Find where the given text appears and provide that cell's center as [X, Y] coordinate. 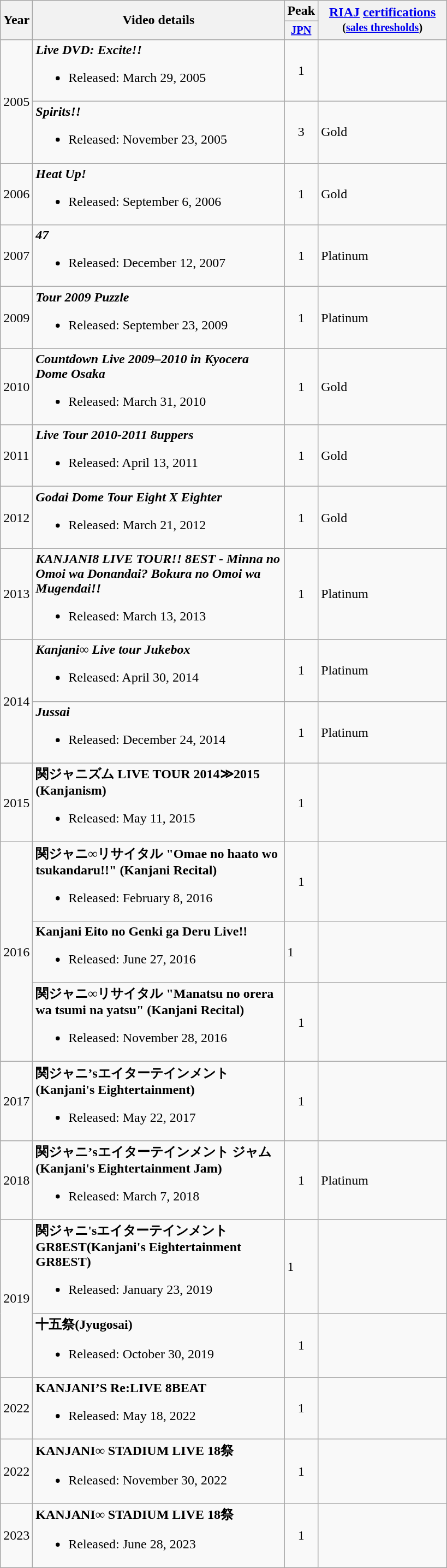
2011 [16, 455]
関ジャニ'sエイターテインメント GR8EST(Kanjani's Eightertainment GR8EST)Released: January 23, 2019 [158, 1267]
3 [301, 132]
2023 [16, 1536]
関ジャニ∞リサイタル "Omae no haato wo tsukandaru!!" (Kanjani Recital)Released: February 8, 2016 [158, 881]
関ジャニズム LIVE TOUR 2014≫2015 (Kanjanism)Released: May 11, 2015 [158, 803]
2006 [16, 194]
KANJANI∞ STADIUM LIVE 18祭Released: June 28, 2023 [158, 1536]
KANJANI∞ STADIUM LIVE 18祭Released: November 30, 2022 [158, 1471]
Live Tour 2010-2011 8uppersReleased: April 13, 2011 [158, 455]
2019 [16, 1299]
Year [16, 20]
関ジャニ’sエイターテインメント ジャム (Kanjani's Eightertainment Jam)Released: March 7, 2018 [158, 1180]
2013 [16, 594]
2015 [16, 803]
Heat Up!Released: September 6, 2006 [158, 194]
Spirits!!Released: November 23, 2005 [158, 132]
2018 [16, 1180]
2016 [16, 952]
Live DVD: Excite!!Released: March 29, 2005 [158, 70]
Peak [301, 11]
2017 [16, 1101]
Godai Dome Tour Eight X Eighter Released: March 21, 2012 [158, 518]
KANJANI’S Re:LIVE 8BEATReleased: May 18, 2022 [158, 1408]
2012 [16, 518]
2010 [16, 387]
JussaiReleased: December 24, 2014 [158, 732]
Countdown Live 2009–2010 in Kyocera Dome OsakaReleased: March 31, 2010 [158, 387]
関ジャニ’sエイターテインメント (Kanjani's Eightertainment)Released: May 22, 2017 [158, 1101]
2009 [16, 318]
十五祭(Jyugosai)Released: October 30, 2019 [158, 1346]
2007 [16, 256]
2005 [16, 101]
関ジャニ∞リサイタル "Manatsu no orera wa tsumi na yatsu" (Kanjani Recital)Released: November 28, 2016 [158, 1022]
JPN [301, 31]
47Released: December 12, 2007 [158, 256]
Video details [158, 20]
2014 [16, 701]
KANJANI8 LIVE TOUR!! 8EST - Minna no Omoi wa Donandai? Bokura no Omoi wa Mugendai!!Released: March 13, 2013 [158, 594]
Kanjani Eito no Genki ga Deru Live!!Released: June 27, 2016 [158, 951]
RIAJ certifications(sales thresholds) [383, 20]
Tour 2009 PuzzleReleased: September 23, 2009 [158, 318]
Kanjani∞ Live tour JukeboxReleased: April 30, 2014 [158, 671]
